Search for the cell housing the specified text and yield its [X, Y] center coordinate. 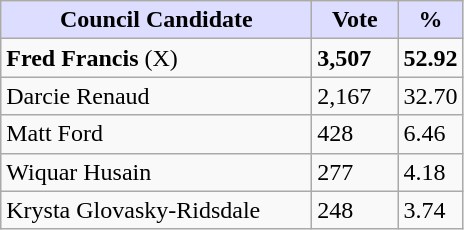
Vote [355, 20]
Darcie Renaud [156, 96]
2,167 [355, 96]
3.74 [430, 210]
3,507 [355, 58]
4.18 [430, 172]
248 [355, 210]
52.92 [430, 58]
Krysta Glovasky-Ridsdale [156, 210]
428 [355, 134]
32.70 [430, 96]
277 [355, 172]
% [430, 20]
Matt Ford [156, 134]
6.46 [430, 134]
Council Candidate [156, 20]
Fred Francis (X) [156, 58]
Wiquar Husain [156, 172]
